Capture the cell that displays the provided text and extract its (X, Y) central coordinate. 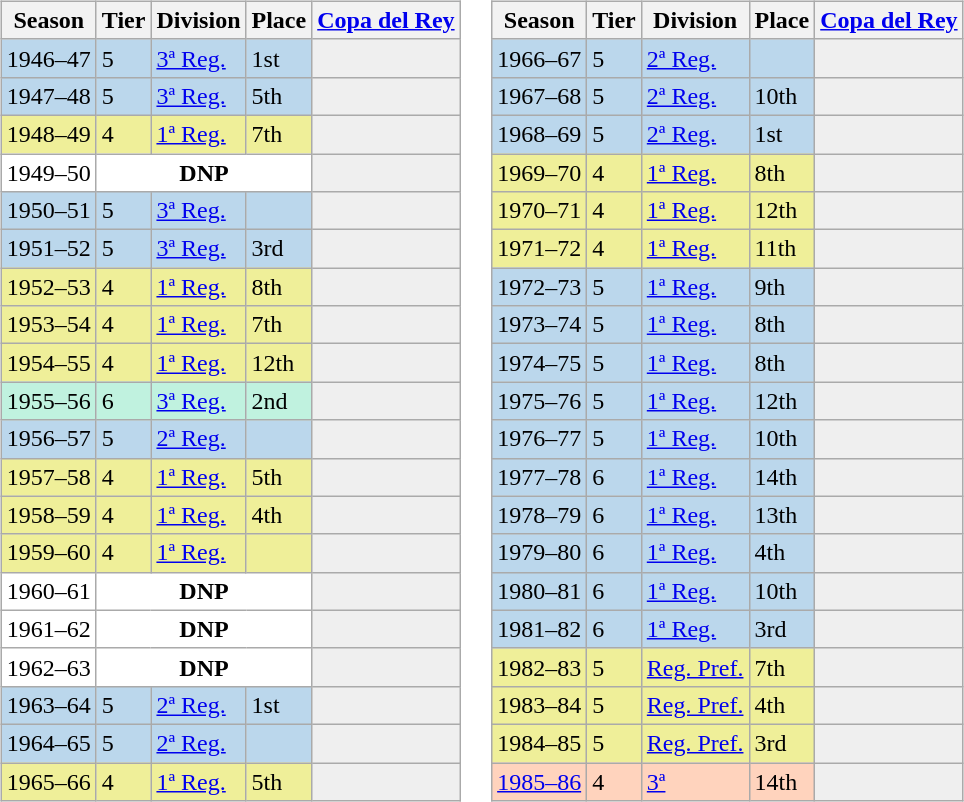
1976–77 (540, 439)
1950–51 (48, 211)
1959–60 (48, 553)
1957–58 (48, 477)
1985–86 (540, 781)
1955–56 (48, 401)
1978–79 (540, 515)
11th (782, 249)
1967–68 (540, 96)
1947–48 (48, 96)
9th (782, 287)
1983–84 (540, 705)
1970–71 (540, 211)
2nd (279, 401)
1965–66 (48, 781)
1979–80 (540, 553)
1958–59 (48, 515)
1964–65 (48, 743)
1962–63 (48, 667)
1968–69 (540, 134)
1974–75 (540, 363)
1951–52 (48, 249)
3ª (695, 781)
1980–81 (540, 591)
1960–61 (48, 591)
1953–54 (48, 325)
1963–64 (48, 705)
1972–73 (540, 287)
1952–53 (48, 287)
1975–76 (540, 401)
1956–57 (48, 439)
1973–74 (540, 325)
1981–82 (540, 629)
1969–70 (540, 173)
1982–83 (540, 667)
1984–85 (540, 743)
1977–78 (540, 477)
13th (782, 515)
1966–67 (540, 58)
1961–62 (48, 629)
1954–55 (48, 363)
1946–47 (48, 58)
1971–72 (540, 249)
1948–49 (48, 134)
1949–50 (48, 173)
